Return (X, Y) of the center of cell containing provided text 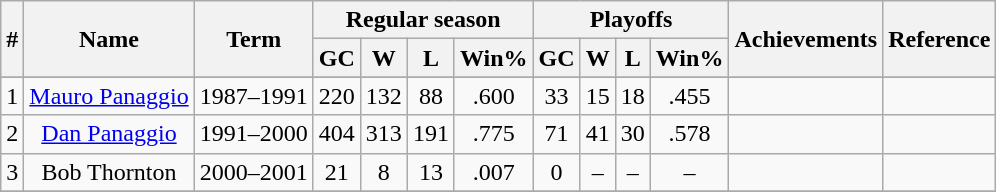
.578 (690, 134)
Term (254, 39)
Bob Thornton (109, 172)
Dan Panaggio (109, 134)
30 (632, 134)
2 (12, 134)
3 (12, 172)
.775 (494, 134)
71 (556, 134)
0 (556, 172)
Mauro Panaggio (109, 96)
15 (598, 96)
2000–2001 (254, 172)
18 (632, 96)
Reference (940, 39)
41 (598, 134)
Achievements (806, 39)
Playoffs (631, 20)
1987–1991 (254, 96)
404 (336, 134)
33 (556, 96)
1991–2000 (254, 134)
1 (12, 96)
8 (384, 172)
21 (336, 172)
313 (384, 134)
.007 (494, 172)
132 (384, 96)
220 (336, 96)
Regular season (423, 20)
13 (430, 172)
# (12, 39)
.600 (494, 96)
88 (430, 96)
Name (109, 39)
191 (430, 134)
.455 (690, 96)
